Return (X, Y) of the center of cell containing provided text 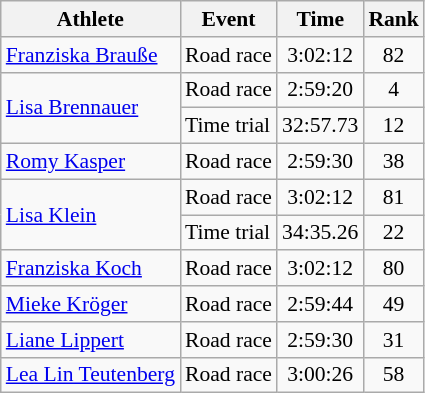
Mieke Kröger (90, 304)
Event (228, 19)
Time (320, 19)
Franziska Brauße (90, 55)
34:35.26 (320, 233)
Athlete (90, 19)
Lisa Klein (90, 214)
32:57.73 (320, 126)
Romy Kasper (90, 162)
82 (394, 55)
31 (394, 340)
49 (394, 304)
Franziska Koch (90, 269)
Liane Lippert (90, 340)
Lea Lin Teutenberg (90, 375)
Lisa Brennauer (90, 108)
2:59:44 (320, 304)
4 (394, 90)
80 (394, 269)
3:00:26 (320, 375)
58 (394, 375)
Rank (394, 19)
22 (394, 233)
38 (394, 162)
2:59:20 (320, 90)
81 (394, 197)
12 (394, 126)
